Return the [x, y] coordinate for the center point of the cell that contains the specified text.  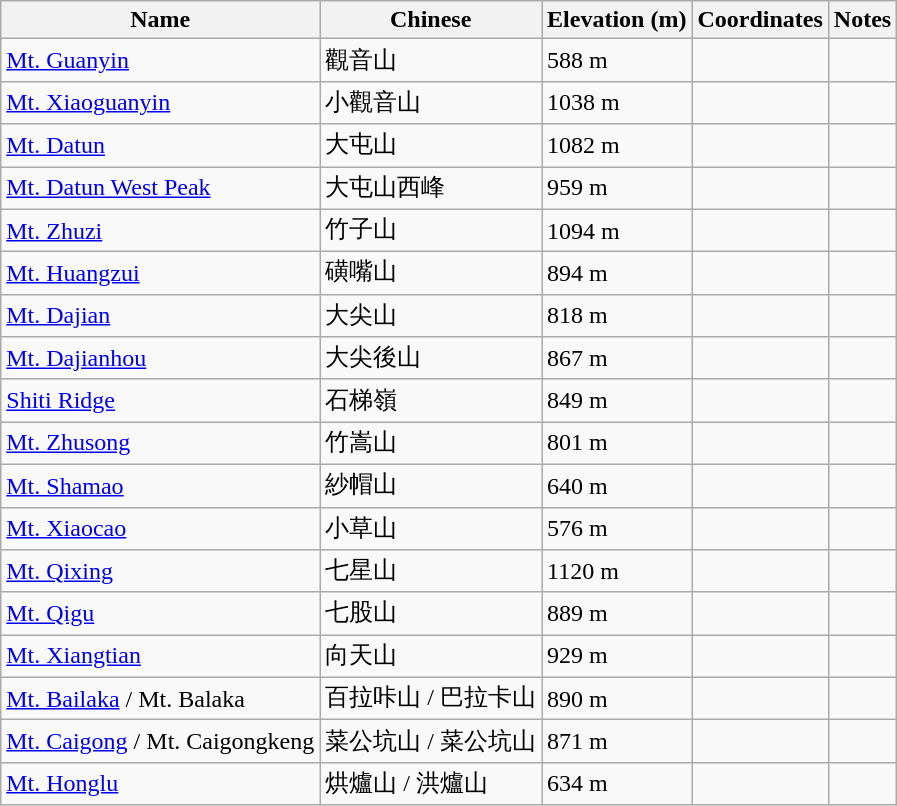
Mt. Dajian [160, 316]
889 m [617, 614]
1120 m [617, 572]
Elevation (m) [617, 20]
大尖山 [431, 316]
Mt. Xiangtian [160, 656]
觀音山 [431, 60]
Shiti Ridge [160, 400]
大尖後山 [431, 358]
Name [160, 20]
588 m [617, 60]
大屯山 [431, 146]
867 m [617, 358]
Mt. Zhusong [160, 444]
Mt. Guanyin [160, 60]
菜公坑山 / 菜公坑山 [431, 742]
871 m [617, 742]
紗帽山 [431, 486]
七股山 [431, 614]
向天山 [431, 656]
890 m [617, 698]
576 m [617, 528]
七星山 [431, 572]
894 m [617, 274]
959 m [617, 188]
929 m [617, 656]
Mt. Qixing [160, 572]
818 m [617, 316]
1094 m [617, 230]
大屯山西峰 [431, 188]
百拉咔山 / 巴拉卡山 [431, 698]
石梯嶺 [431, 400]
Notes [862, 20]
烘爐山 / 洪爐山 [431, 784]
Mt. Bailaka / Mt. Balaka [160, 698]
Chinese [431, 20]
801 m [617, 444]
Mt. Datun [160, 146]
磺嘴山 [431, 274]
竹嵩山 [431, 444]
1082 m [617, 146]
Mt. Qigu [160, 614]
Mt. Datun West Peak [160, 188]
竹子山 [431, 230]
Coordinates [760, 20]
小草山 [431, 528]
Mt. Shamao [160, 486]
Mt. Zhuzi [160, 230]
Mt. Xiaocao [160, 528]
Mt. Honglu [160, 784]
Mt. Xiaoguanyin [160, 102]
640 m [617, 486]
849 m [617, 400]
Mt. Caigong / Mt. Caigongkeng [160, 742]
Mt. Huangzui [160, 274]
1038 m [617, 102]
634 m [617, 784]
Mt. Dajianhou [160, 358]
小觀音山 [431, 102]
